Search for the cell housing the specified text and yield its (x, y) center coordinate. 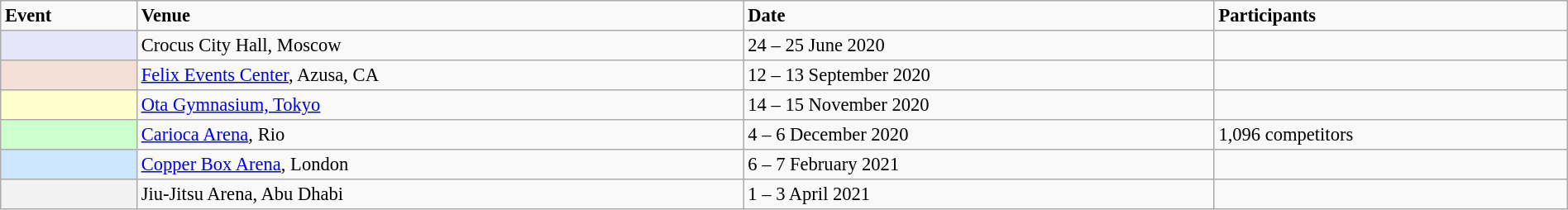
Felix Events Center, Azusa, CA (441, 75)
Event (69, 16)
14 – 15 November 2020 (979, 105)
1 – 3 April 2021 (979, 194)
1,096 competitors (1391, 135)
12 – 13 September 2020 (979, 75)
4 – 6 December 2020 (979, 135)
Copper Box Arena, London (441, 165)
Carioca Arena, Rio (441, 135)
Ota Gymnasium, Tokyo (441, 105)
6 – 7 February 2021 (979, 165)
Jiu-Jitsu Arena, Abu Dhabi (441, 194)
Date (979, 16)
Venue (441, 16)
24 – 25 June 2020 (979, 45)
Crocus City Hall, Moscow (441, 45)
Participants (1391, 16)
